Identify which cell holds the provided text, then report its (X, Y) central coordinate. 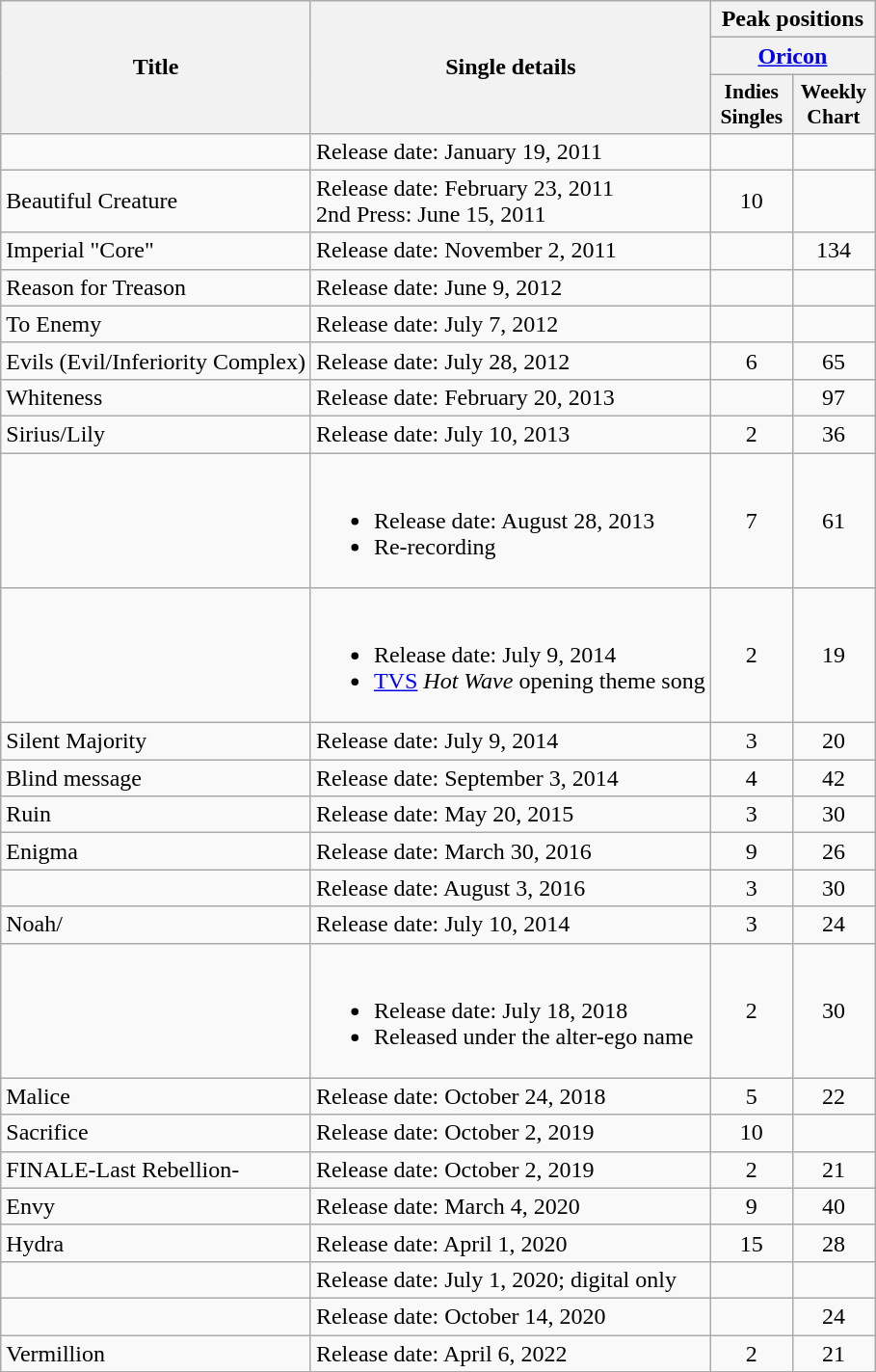
Release date: July 28, 2012 (511, 361)
5 (752, 1096)
40 (833, 1206)
To Enemy (156, 324)
61 (833, 521)
Release date: August 3, 2016 (511, 888)
Peak positions (792, 19)
Sacrifice (156, 1133)
65 (833, 361)
4 (752, 778)
FINALE-Last Rebellion- (156, 1170)
Malice (156, 1096)
Reason for Treason (156, 287)
26 (833, 851)
Release date: July 7, 2012 (511, 324)
Enigma (156, 851)
Release date: May 20, 2015 (511, 815)
Release date: February 23, 20112nd Press: June 15, 2011 (511, 201)
Noah/ (156, 925)
Weekly Chart (833, 104)
Release date: August 28, 2013Re-recording (511, 521)
Whiteness (156, 397)
Silent Majority (156, 741)
Hydra (156, 1243)
Release date: January 19, 2011 (511, 151)
Release date: July 18, 2018Released under the alter-ego name (511, 1010)
Release date: October 24, 2018 (511, 1096)
Oricon (792, 56)
Release date: July 9, 2014 (511, 741)
Release date: March 4, 2020 (511, 1206)
Blind message (156, 778)
Vermillion (156, 1353)
Beautiful Creature (156, 201)
Release date: July 10, 2014 (511, 925)
Sirius/Lily (156, 434)
Release date: September 3, 2014 (511, 778)
28 (833, 1243)
Release date: July 1, 2020; digital only (511, 1279)
Release date: April 1, 2020 (511, 1243)
Evils (Evil/Inferiority Complex) (156, 361)
19 (833, 656)
Release date: June 9, 2012 (511, 287)
36 (833, 434)
Release date: October 14, 2020 (511, 1316)
97 (833, 397)
Release date: July 10, 2013 (511, 434)
Title (156, 67)
134 (833, 251)
Imperial "Core" (156, 251)
6 (752, 361)
Release date: March 30, 2016 (511, 851)
Single details (511, 67)
Envy (156, 1206)
7 (752, 521)
20 (833, 741)
Ruin (156, 815)
Release date: February 20, 2013 (511, 397)
Indies Singles (752, 104)
Release date: July 9, 2014TVS Hot Wave opening theme song (511, 656)
22 (833, 1096)
42 (833, 778)
Release date: April 6, 2022 (511, 1353)
15 (752, 1243)
Release date: November 2, 2011 (511, 251)
